Return the (x, y) coordinate for the center point of the cell that contains the specified text.  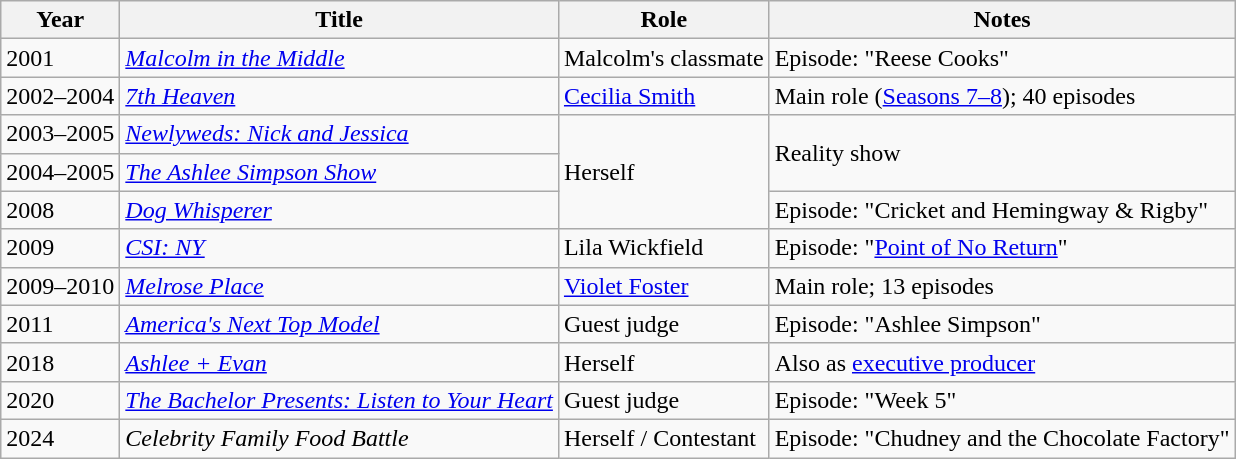
Malcolm's classmate (664, 58)
Reality show (1002, 153)
2009 (60, 248)
2004–2005 (60, 172)
Episode: "Point of No Return" (1002, 248)
2003–2005 (60, 134)
Title (340, 20)
Dog Whisperer (340, 210)
2018 (60, 362)
The Bachelor Presents: Listen to Your Heart (340, 400)
The Ashlee Simpson Show (340, 172)
2008 (60, 210)
2024 (60, 438)
Herself / Contestant (664, 438)
Celebrity Family Food Battle (340, 438)
2002–2004 (60, 96)
Ashlee + Evan (340, 362)
2001 (60, 58)
Violet Foster (664, 286)
7th Heaven (340, 96)
CSI: NY (340, 248)
Newlyweds: Nick and Jessica (340, 134)
2011 (60, 324)
Main role; 13 episodes (1002, 286)
Episode: "Week 5" (1002, 400)
Lila Wickfield (664, 248)
Cecilia Smith (664, 96)
Episode: "Cricket and Hemingway & Rigby" (1002, 210)
Melrose Place (340, 286)
2020 (60, 400)
2009–2010 (60, 286)
Episode: "Chudney and the Chocolate Factory" (1002, 438)
Notes (1002, 20)
Also as executive producer (1002, 362)
Main role (Seasons 7–8); 40 episodes (1002, 96)
Episode: "Reese Cooks" (1002, 58)
Role (664, 20)
Malcolm in the Middle (340, 58)
Episode: "Ashlee Simpson" (1002, 324)
America's Next Top Model (340, 324)
Year (60, 20)
